Provide the (X, Y) coordinate of the cell's center where the given text is located.  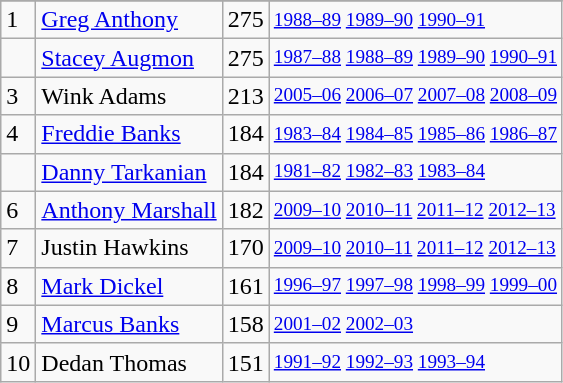
1988–89 1989–90 1990–91 (415, 20)
Anthony Marshall (129, 210)
1996–97 1997–98 1998–99 1999–00 (415, 286)
151 (246, 362)
213 (246, 96)
170 (246, 248)
161 (246, 286)
10 (18, 362)
2005–06 2006–07 2007–08 2008–09 (415, 96)
Dedan Thomas (129, 362)
182 (246, 210)
4 (18, 134)
3 (18, 96)
6 (18, 210)
1981–82 1982–83 1983–84 (415, 172)
158 (246, 324)
1 (18, 20)
Marcus Banks (129, 324)
1983–84 1984–85 1985–86 1986–87 (415, 134)
Mark Dickel (129, 286)
Wink Adams (129, 96)
Stacey Augmon (129, 58)
1991–92 1992–93 1993–94 (415, 362)
9 (18, 324)
Freddie Banks (129, 134)
2001–02 2002–03 (415, 324)
Greg Anthony (129, 20)
1987–88 1988–89 1989–90 1990–91 (415, 58)
7 (18, 248)
8 (18, 286)
Justin Hawkins (129, 248)
Danny Tarkanian (129, 172)
